Return [x, y] of the center of cell containing provided text 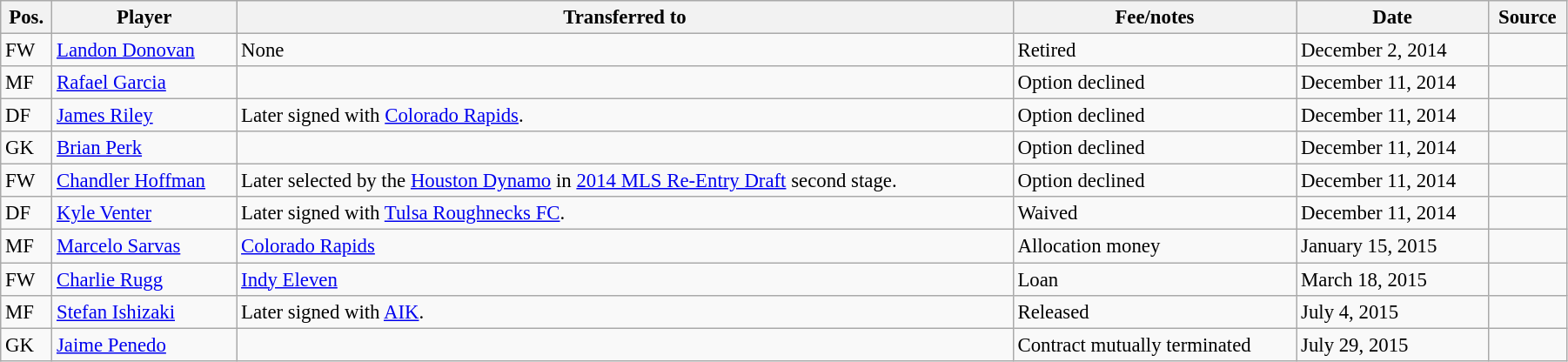
Player [144, 17]
Released [1155, 312]
Colorado Rapids [625, 246]
Fee/notes [1155, 17]
Contract mutually terminated [1155, 345]
Charlie Rugg [144, 279]
December 2, 2014 [1392, 50]
Marcelo Sarvas [144, 246]
Indy Eleven [625, 279]
James Riley [144, 116]
Stefan Ishizaki [144, 312]
Brian Perk [144, 148]
Pos. [26, 17]
Transferred to [625, 17]
Loan [1155, 279]
Chandler Hoffman [144, 181]
Rafael Garcia [144, 83]
Source [1527, 17]
Later signed with Colorado Rapids. [625, 116]
Waived [1155, 213]
Later signed with AIK. [625, 312]
January 15, 2015 [1392, 246]
None [625, 50]
Kyle Venter [144, 213]
Retired [1155, 50]
July 29, 2015 [1392, 345]
Jaime Penedo [144, 345]
Landon Donovan [144, 50]
Allocation money [1155, 246]
Later selected by the Houston Dynamo in 2014 MLS Re-Entry Draft second stage. [625, 181]
Later signed with Tulsa Roughnecks FC. [625, 213]
March 18, 2015 [1392, 279]
Date [1392, 17]
July 4, 2015 [1392, 312]
